Scan for the cell matching the given text and deliver its (x, y) coordinate at center. 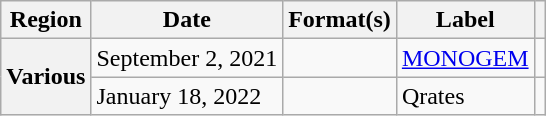
Region (46, 20)
Format(s) (340, 20)
Label (465, 20)
Date (187, 20)
January 18, 2022 (187, 96)
MONOGEM (465, 58)
September 2, 2021 (187, 58)
Various (46, 77)
Qrates (465, 96)
